Pinpoint the cell where the given text exists, returning its [X, Y] midpoint coordinate. 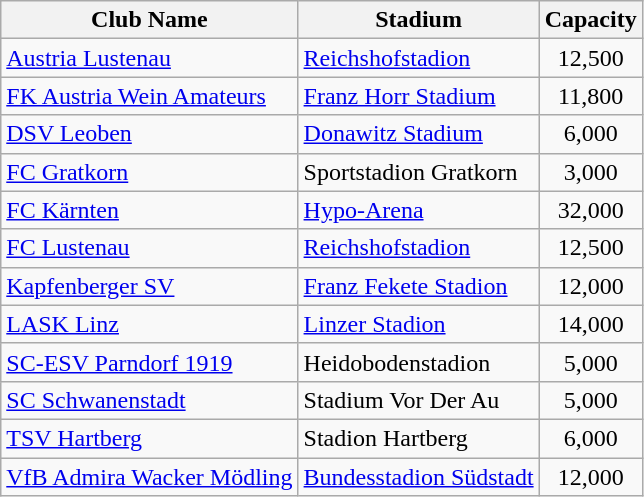
SC-ESV Parndorf 1919 [150, 362]
DSV Leoben [150, 134]
Austria Lustenau [150, 58]
FC Kärnten [150, 210]
11,800 [590, 96]
LASK Linz [150, 324]
Club Name [150, 20]
TSV Hartberg [150, 438]
Stadium [418, 20]
Stadium Vor Der Au [418, 400]
Linzer Stadion [418, 324]
3,000 [590, 172]
Heidobodenstadion [418, 362]
Kapfenberger SV [150, 286]
FC Lustenau [150, 248]
14,000 [590, 324]
Donawitz Stadium [418, 134]
32,000 [590, 210]
Franz Fekete Stadion [418, 286]
Franz Horr Stadium [418, 96]
Hypo-Arena [418, 210]
FK Austria Wein Amateurs [150, 96]
Stadion Hartberg [418, 438]
Bundesstadion Südstadt [418, 477]
SC Schwanenstadt [150, 400]
VfB Admira Wacker Mödling [150, 477]
Sportstadion Gratkorn [418, 172]
FC Gratkorn [150, 172]
Capacity [590, 20]
